Return [x, y] of the center of cell containing provided text 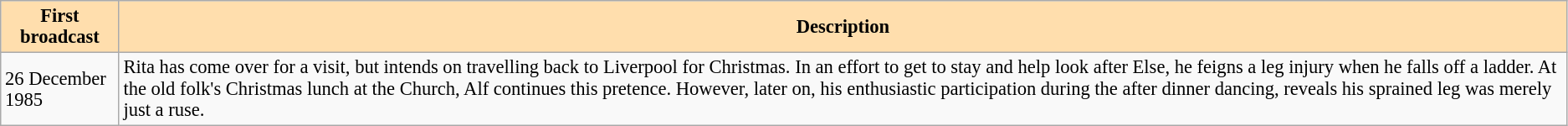
Description [843, 27]
First broadcast [60, 27]
26 December 1985 [60, 89]
